Return (x, y) of the center of cell containing provided text 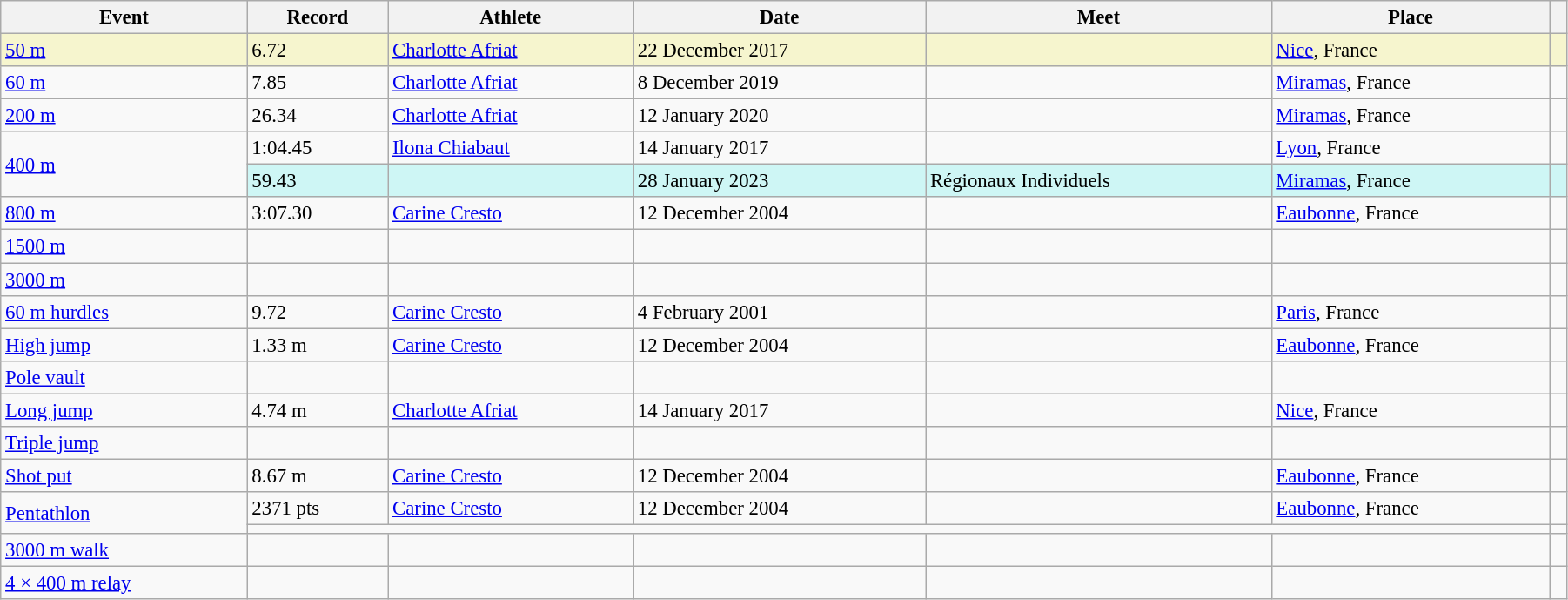
50 m (124, 51)
22 December 2017 (780, 51)
1500 m (124, 246)
26.34 (318, 116)
Record (318, 17)
60 m (124, 83)
8 December 2019 (780, 83)
1:04.45 (318, 148)
3:07.30 (318, 213)
8.67 m (318, 475)
Triple jump (124, 443)
Paris, France (1411, 312)
Lyon, France (1411, 148)
200 m (124, 116)
Athlete (511, 17)
Ilona Chiabaut (511, 148)
4.74 m (318, 410)
4 February 2001 (780, 312)
7.85 (318, 83)
High jump (124, 345)
400 m (124, 164)
12 January 2020 (780, 116)
60 m hurdles (124, 312)
800 m (124, 213)
3000 m (124, 280)
Pentathlon (124, 513)
2371 pts (318, 509)
1.33 m (318, 345)
Event (124, 17)
59.43 (318, 181)
Régionaux Individuels (1098, 181)
Pole vault (124, 377)
28 January 2023 (780, 181)
Shot put (124, 475)
3000 m walk (124, 550)
Long jump (124, 410)
Place (1411, 17)
4 × 400 m relay (124, 583)
Date (780, 17)
Meet (1098, 17)
9.72 (318, 312)
6.72 (318, 51)
